Output the (X, Y) coordinate of the center of the cell containing the given text.  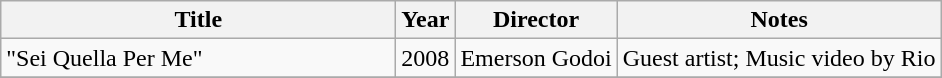
Guest artist; Music video by Rio (779, 58)
Director (536, 20)
"Sei Quella Per Me" (198, 58)
Notes (779, 20)
Year (426, 20)
2008 (426, 58)
Emerson Godoi (536, 58)
Title (198, 20)
